Find where the given text appears and provide that cell's center as [x, y] coordinate. 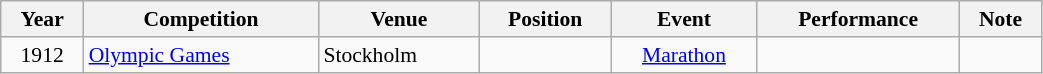
Event [684, 19]
Position [546, 19]
Performance [858, 19]
Venue [398, 19]
Note [1000, 19]
Year [42, 19]
1912 [42, 55]
Stockholm [398, 55]
Competition [202, 19]
Olympic Games [202, 55]
Marathon [684, 55]
